Extract the [X, Y] coordinate from the center of the cell holding the provided text.  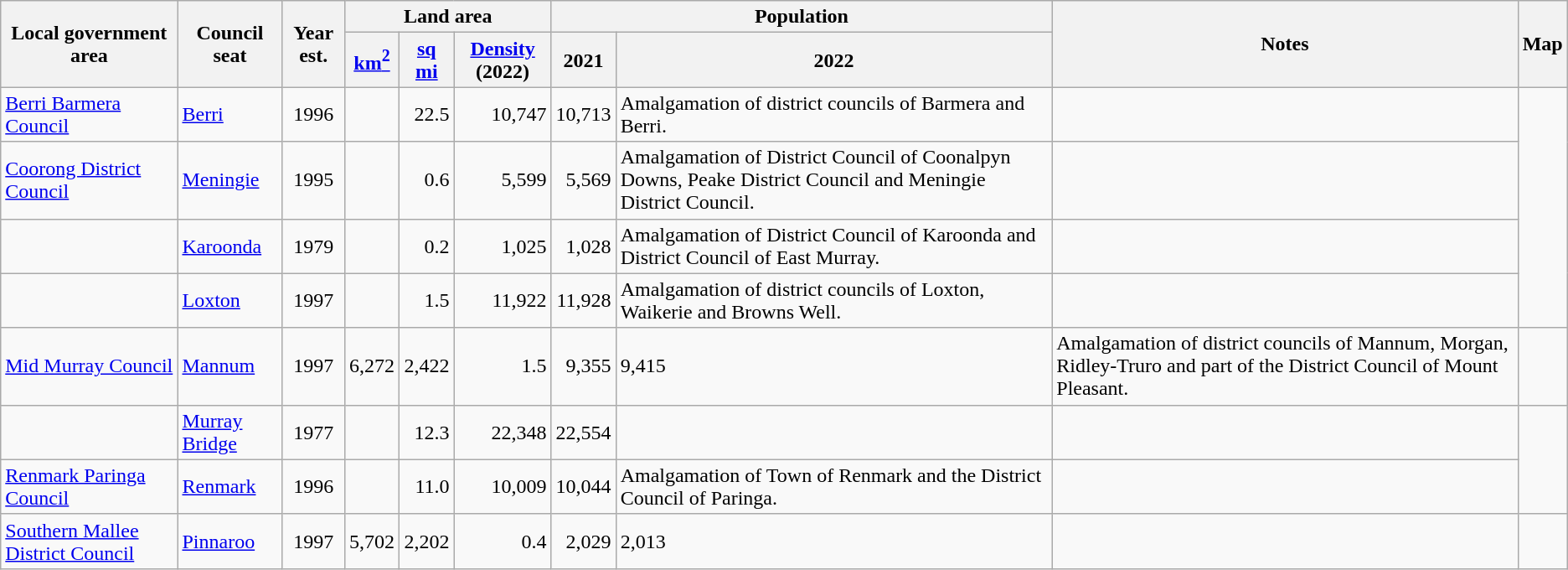
Local government area [89, 44]
9,355 [583, 366]
Notes [1285, 44]
1,028 [583, 246]
Amalgamation of district councils of Mannum, Morgan, Ridley-Truro and part of the District Council of Mount Pleasant. [1285, 366]
2,422 [427, 366]
Amalgamation of district councils of Barmera and Berri. [834, 114]
5,599 [503, 180]
22.5 [427, 114]
Renmark Paringa Council [89, 486]
5,702 [372, 541]
1,025 [503, 246]
5,569 [583, 180]
Amalgamation of district councils of Loxton, Waikerie and Browns Well. [834, 300]
10,747 [503, 114]
Mid Murray Council [89, 366]
0.4 [503, 541]
Berri [230, 114]
Amalgamation of District Council of Karoonda and District Council of East Murray. [834, 246]
2,013 [834, 541]
9,415 [834, 366]
Pinnaroo [230, 541]
Karoonda [230, 246]
1995 [313, 180]
km2 [372, 60]
11,928 [583, 300]
11,922 [503, 300]
1979 [313, 246]
Loxton [230, 300]
1977 [313, 433]
Amalgamation of Town of Renmark and the District Council of Paringa. [834, 486]
Mannum [230, 366]
Southern Mallee District Council [89, 541]
Meningie [230, 180]
Density (2022) [503, 60]
Map [1543, 44]
10,713 [583, 114]
6,272 [372, 366]
Berri Barmera Council [89, 114]
22,348 [503, 433]
2021 [583, 60]
Murray Bridge [230, 433]
Land area [447, 17]
Amalgamation of District Council of Coonalpyn Downs, Peake District Council and Meningie District Council. [834, 180]
10,009 [503, 486]
Council seat [230, 44]
0.6 [427, 180]
Coorong District Council [89, 180]
sq mi [427, 60]
Renmark [230, 486]
11.0 [427, 486]
12.3 [427, 433]
0.2 [427, 246]
2,202 [427, 541]
10,044 [583, 486]
2022 [834, 60]
Year est. [313, 44]
Population [802, 17]
2,029 [583, 541]
22,554 [583, 433]
